Extract the [x, y] coordinate from the center of the cell holding the provided text.  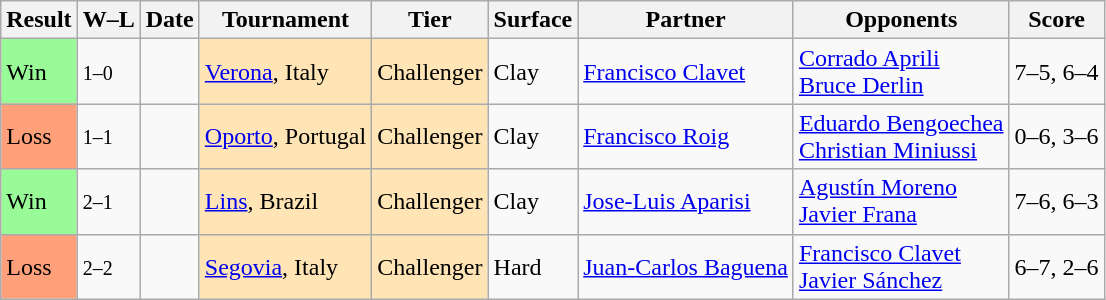
Score [1056, 20]
Agustín Moreno Javier Frana [901, 202]
Juan-Carlos Baguena [686, 266]
2–1 [108, 202]
Result [39, 20]
Francisco Roig [686, 136]
Oporto, Portugal [285, 136]
Francisco Clavet [686, 72]
Surface [533, 20]
Tier [430, 20]
Verona, Italy [285, 72]
Opponents [901, 20]
Francisco Clavet Javier Sánchez [901, 266]
Segovia, Italy [285, 266]
2–2 [108, 266]
Corrado Aprili Bruce Derlin [901, 72]
Lins, Brazil [285, 202]
1–0 [108, 72]
1–1 [108, 136]
Tournament [285, 20]
Partner [686, 20]
Eduardo Bengoechea Christian Miniussi [901, 136]
7–6, 6–3 [1056, 202]
7–5, 6–4 [1056, 72]
Jose-Luis Aparisi [686, 202]
Hard [533, 266]
6–7, 2–6 [1056, 266]
W–L [108, 20]
0–6, 3–6 [1056, 136]
Date [170, 20]
